Find where the given text appears and provide that cell's center as [X, Y] coordinate. 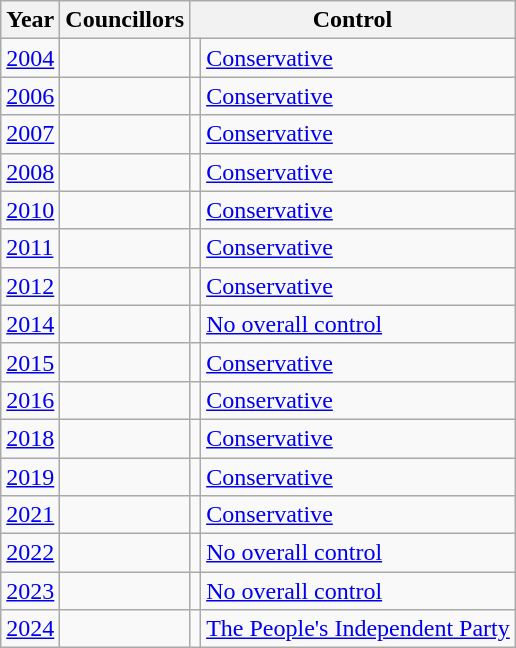
2007 [30, 134]
2011 [30, 248]
2010 [30, 210]
2023 [30, 591]
2022 [30, 553]
Control [353, 20]
2019 [30, 477]
2004 [30, 58]
2018 [30, 438]
2021 [30, 515]
2015 [30, 362]
2008 [30, 172]
2014 [30, 324]
Year [30, 20]
2006 [30, 96]
The People's Independent Party [358, 629]
2016 [30, 400]
2012 [30, 286]
2024 [30, 629]
Councillors [125, 20]
